From the cell containing the given text, extract its center point as [X, Y] coordinate. 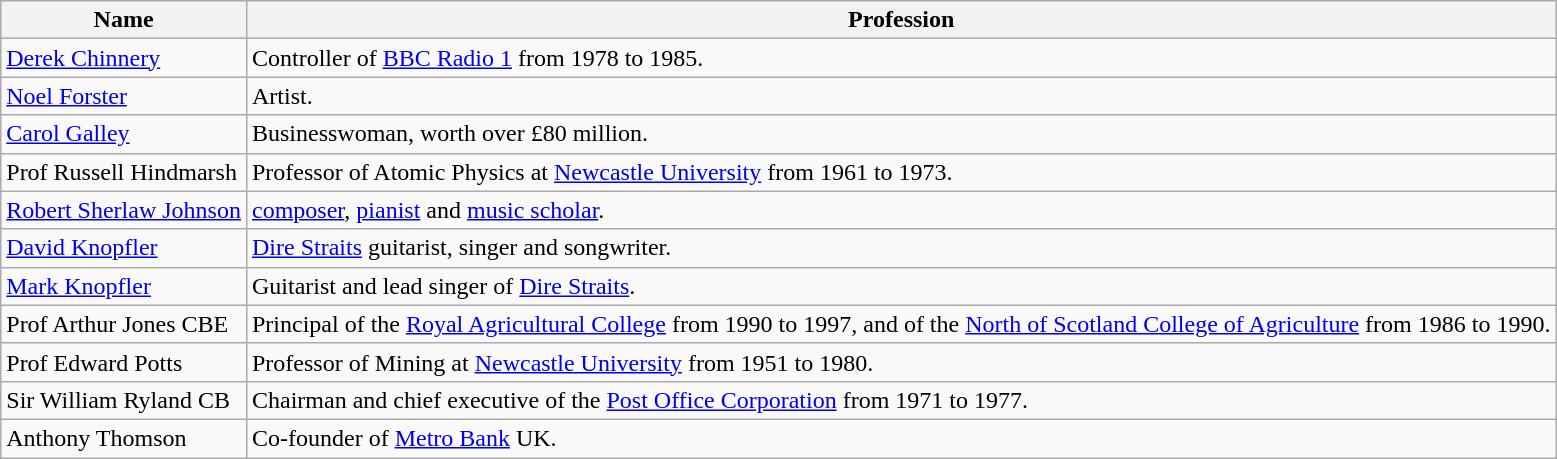
Dire Straits guitarist, singer and songwriter. [901, 248]
Prof Edward Potts [124, 362]
Robert Sherlaw Johnson [124, 210]
Principal of the Royal Agricultural College from 1990 to 1997, and of the North of Scotland College of Agriculture from 1986 to 1990. [901, 324]
Businesswoman, worth over £80 million. [901, 134]
Derek Chinnery [124, 58]
Mark Knopfler [124, 286]
David Knopfler [124, 248]
Noel Forster [124, 96]
Sir William Ryland CB [124, 400]
Controller of BBC Radio 1 from 1978 to 1985. [901, 58]
Professor of Mining at Newcastle University from 1951 to 1980. [901, 362]
Guitarist and lead singer of Dire Straits. [901, 286]
Prof Arthur Jones CBE [124, 324]
Professor of Atomic Physics at Newcastle University from 1961 to 1973. [901, 172]
Co-founder of Metro Bank UK. [901, 438]
Chairman and chief executive of the Post Office Corporation from 1971 to 1977. [901, 400]
Anthony Thomson [124, 438]
Carol Galley [124, 134]
Name [124, 20]
Artist. [901, 96]
Prof Russell Hindmarsh [124, 172]
composer, pianist and music scholar. [901, 210]
Profession [901, 20]
